Return (x, y) of the center of cell containing provided text 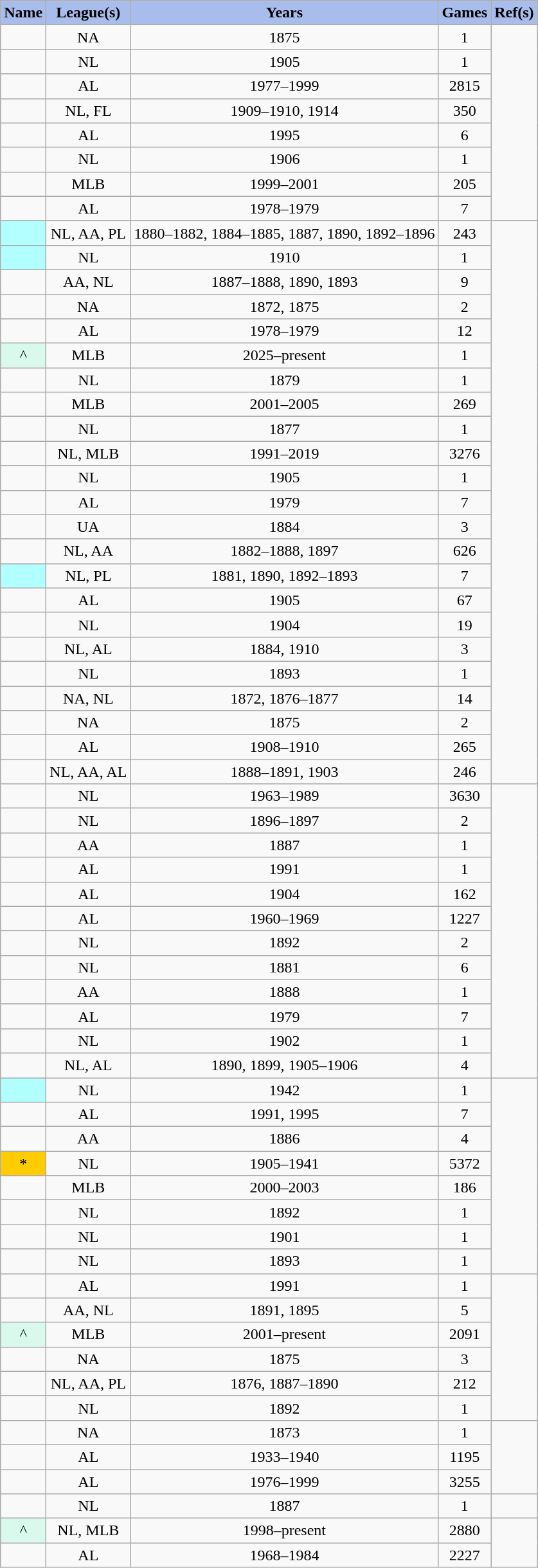
5 (465, 1310)
1963–1989 (284, 796)
Years (284, 13)
1976–1999 (284, 1481)
NA, NL (89, 698)
Name (23, 13)
269 (465, 405)
1906 (284, 160)
1910 (284, 257)
1888 (284, 992)
1881 (284, 967)
Ref(s) (514, 13)
NL, AA, AL (89, 772)
UA (89, 527)
1881, 1890, 1892–1893 (284, 576)
350 (465, 111)
NL, AA (89, 551)
1968–1984 (284, 1555)
1942 (284, 1090)
1995 (284, 135)
246 (465, 772)
1991–2019 (284, 453)
5372 (465, 1163)
1887–1888, 1890, 1893 (284, 282)
1872, 1876–1877 (284, 698)
* (23, 1163)
2815 (465, 86)
1998–present (284, 1531)
14 (465, 698)
2227 (465, 1555)
1999–2001 (284, 184)
67 (465, 600)
1902 (284, 1041)
2091 (465, 1335)
1884, 1910 (284, 649)
3630 (465, 796)
1896–1897 (284, 821)
1873 (284, 1432)
1977–1999 (284, 86)
1891, 1895 (284, 1310)
2001–2005 (284, 405)
186 (465, 1188)
243 (465, 233)
1909–1910, 1914 (284, 111)
2001–present (284, 1335)
1933–1940 (284, 1457)
2880 (465, 1531)
1991, 1995 (284, 1115)
1884 (284, 527)
12 (465, 331)
1879 (284, 380)
1227 (465, 918)
3276 (465, 453)
NL, PL (89, 576)
Games (465, 13)
NL, FL (89, 111)
League(s) (89, 13)
162 (465, 894)
212 (465, 1383)
1905–1941 (284, 1163)
1876, 1887–1890 (284, 1383)
2000–2003 (284, 1188)
1901 (284, 1237)
265 (465, 747)
1880–1882, 1884–1885, 1887, 1890, 1892–1896 (284, 233)
1195 (465, 1457)
1877 (284, 429)
2025–present (284, 356)
1890, 1899, 1905–1906 (284, 1065)
3255 (465, 1481)
9 (465, 282)
1886 (284, 1139)
205 (465, 184)
1872, 1875 (284, 307)
626 (465, 551)
1882–1888, 1897 (284, 551)
1908–1910 (284, 747)
19 (465, 624)
1888–1891, 1903 (284, 772)
1960–1969 (284, 918)
